Determine the (X, Y) coordinate at the center of the cell enclosing the given text.  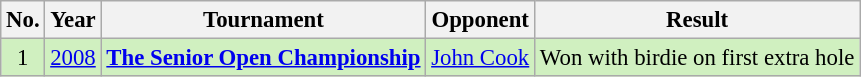
2008 (73, 58)
Won with birdie on first extra hole (698, 58)
No. (23, 20)
1 (23, 58)
John Cook (480, 58)
Tournament (264, 20)
Result (698, 20)
Opponent (480, 20)
The Senior Open Championship (264, 58)
Year (73, 20)
